Output the [X, Y] coordinate of the center of the cell containing the given text.  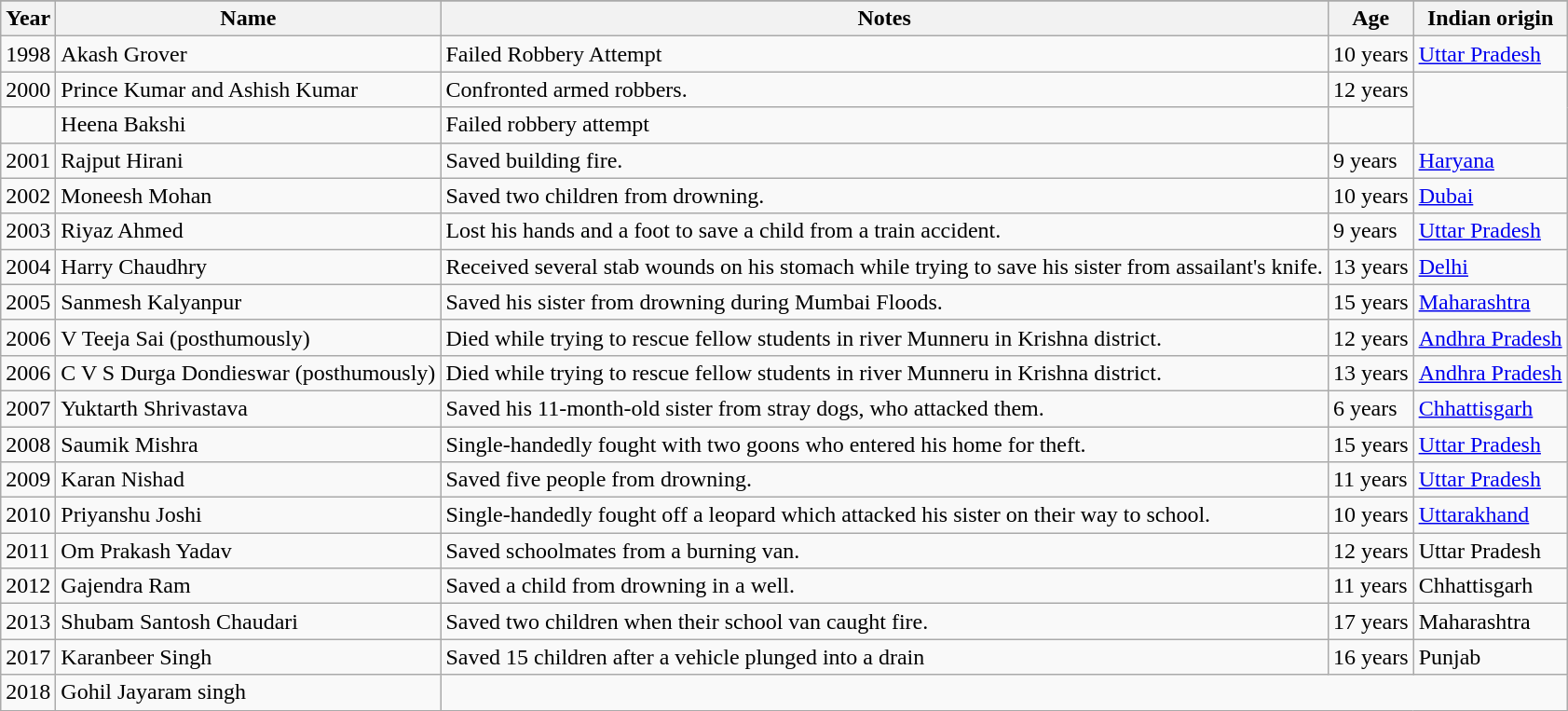
Rajput Hirani [248, 160]
Saved his sister from drowning during Mumbai Floods. [885, 302]
2008 [28, 444]
Priyanshu Joshi [248, 515]
Karanbeer Singh [248, 657]
2011 [28, 551]
Haryana [1491, 160]
Failed robbery attempt [885, 125]
Failed Robbery Attempt [885, 54]
Gohil Jayaram singh [248, 692]
Om Prakash Yadav [248, 551]
2018 [28, 692]
Indian origin [1491, 19]
Age [1370, 19]
2010 [28, 515]
Saved five people from drowning. [885, 480]
Single-handedly fought off a leopard which attacked his sister on their way to school. [885, 515]
Karan Nishad [248, 480]
Saved two children when their school van caught fire. [885, 622]
2007 [28, 408]
Moneesh Mohan [248, 196]
Gajendra Ram [248, 586]
Delhi [1491, 267]
Heena Bakshi [248, 125]
Saved a child from drowning in a well. [885, 586]
2005 [28, 302]
Harry Chaudhry [248, 267]
16 years [1370, 657]
Lost his hands and a foot to save a child from a train accident. [885, 231]
1998 [28, 54]
17 years [1370, 622]
Saved 15 children after a vehicle plunged into a drain [885, 657]
Single-handedly fought with two goons who entered his home for theft. [885, 444]
2012 [28, 586]
2004 [28, 267]
V Teeja Sai (posthumously) [248, 337]
Notes [885, 19]
2000 [28, 89]
Confronted armed robbers. [885, 89]
2002 [28, 196]
Saved schoolmates from a burning van. [885, 551]
2013 [28, 622]
Akash Grover [248, 54]
Riyaz Ahmed [248, 231]
Prince Kumar and Ashish Kumar [248, 89]
2017 [28, 657]
2009 [28, 480]
C V S Durga Dondieswar (posthumously) [248, 373]
Saved two children from drowning. [885, 196]
Sanmesh Kalyanpur [248, 302]
Received several stab wounds on his stomach while trying to save his sister from assailant's knife. [885, 267]
Dubai [1491, 196]
Saved building fire. [885, 160]
Name [248, 19]
Yuktarth Shrivastava [248, 408]
Year [28, 19]
6 years [1370, 408]
Uttarakhand [1491, 515]
Saved his 11-month-old sister from stray dogs, who attacked them. [885, 408]
2001 [28, 160]
Shubam Santosh Chaudari [248, 622]
Punjab [1491, 657]
2003 [28, 231]
Saumik Mishra [248, 444]
